Return [X, Y] of the center of cell containing provided text 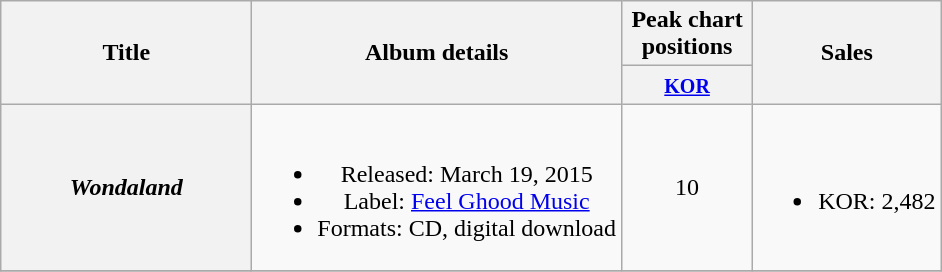
Peak chart positions [688, 34]
Album details [437, 52]
Released: March 19, 2015Label: Feel Ghood MusicFormats: CD, digital download [437, 188]
Sales [847, 52]
Title [126, 52]
Wondaland [126, 188]
KOR: 2,482 [847, 188]
10 [688, 188]
KOR [688, 85]
